From the cell containing the given text, extract its center point as [x, y] coordinate. 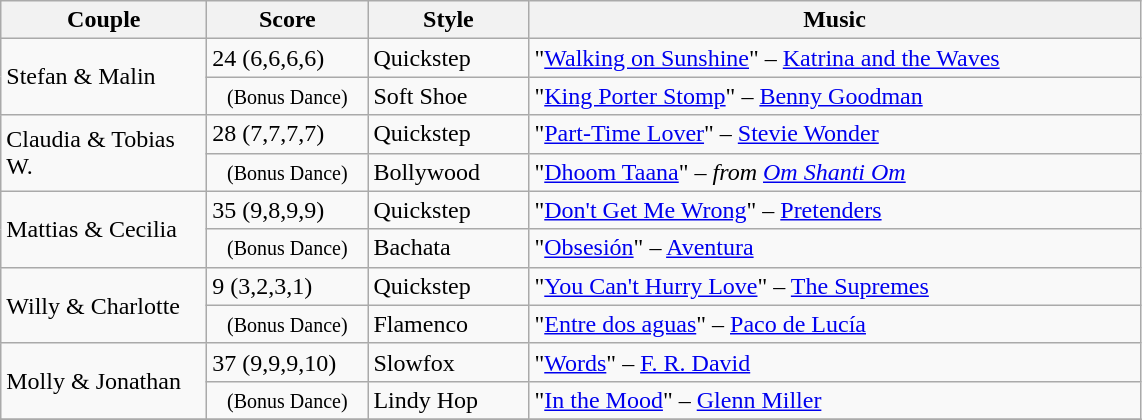
Music [834, 20]
"Part-Time Lover" – Stevie Wonder [834, 134]
"Walking on Sunshine" – Katrina and the Waves [834, 58]
Slowfox [448, 362]
"Words" – F. R. David [834, 362]
"Entre dos aguas" – Paco de Lucía [834, 324]
Couple [104, 20]
"King Porter Stomp" – Benny Goodman [834, 96]
24 (6,6,6,6) [288, 58]
"You Can't Hurry Love" – The Supremes [834, 286]
Claudia & Tobias W. [104, 153]
Willy & Charlotte [104, 305]
Lindy Hop [448, 400]
"In the Mood" – Glenn Miller [834, 400]
Style [448, 20]
Soft Shoe [448, 96]
Mattias & Cecilia [104, 229]
Stefan & Malin [104, 77]
28 (7,7,7,7) [288, 134]
Score [288, 20]
37 (9,9,9,10) [288, 362]
Bollywood [448, 172]
35 (9,8,9,9) [288, 210]
Molly & Jonathan [104, 381]
Flamenco [448, 324]
"Dhoom Taana" – from Om Shanti Om [834, 172]
"Don't Get Me Wrong" – Pretenders [834, 210]
Bachata [448, 248]
"Obsesión" – Aventura [834, 248]
9 (3,2,3,1) [288, 286]
